Locate the cell with the specified text and output its (X, Y) center coordinate. 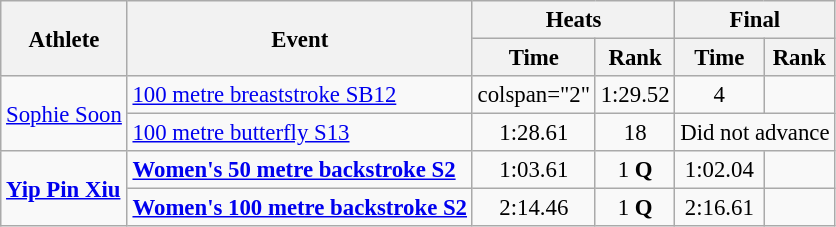
Event (300, 38)
2:14.46 (534, 208)
Women's 50 metre backstroke S2 (300, 170)
1:02.04 (720, 170)
Heats (574, 20)
Did not advance (755, 133)
2:16.61 (720, 208)
18 (635, 133)
4 (720, 95)
1:03.61 (534, 170)
100 metre breaststroke SB12 (300, 95)
1:29.52 (635, 95)
Final (755, 20)
Women's 100 metre backstroke S2 (300, 208)
Sophie Soon (64, 114)
1:28.61 (534, 133)
colspan="2" (534, 95)
100 metre butterfly S13 (300, 133)
Athlete (64, 38)
Yip Pin Xiu (64, 188)
